Detect which cell encompasses the target text, then output its [x, y] center coordinate. 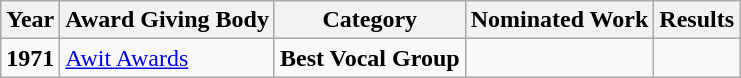
Nominated Work [560, 20]
Award Giving Body [168, 20]
Category [370, 20]
1971 [30, 58]
Best Vocal Group [370, 58]
Year [30, 20]
Awit Awards [168, 58]
Results [697, 20]
